Provide the (X, Y) coordinate of the cell's center where the given text is located.  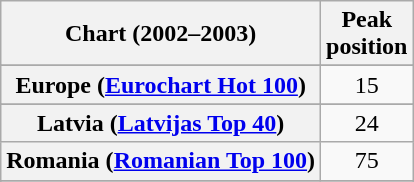
75 (367, 161)
Peakposition (367, 34)
Chart (2002–2003) (161, 34)
Latvia (Latvijas Top 40) (161, 123)
Romania (Romanian Top 100) (161, 161)
15 (367, 85)
24 (367, 123)
Europe (Eurochart Hot 100) (161, 85)
